Provide the [X, Y] coordinate of the cell's center where the given text is located.  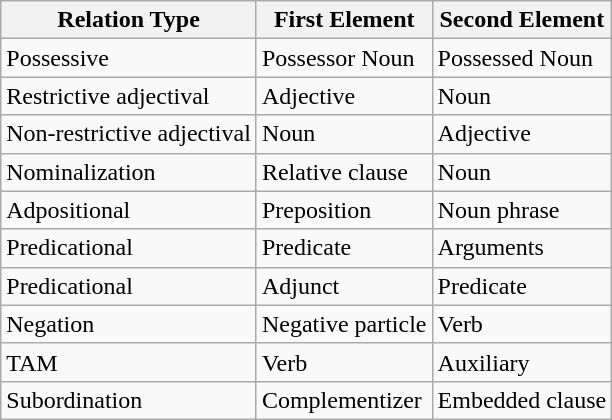
TAM [129, 362]
Preposition [344, 210]
Possessive [129, 58]
Non-restrictive adjectival [129, 134]
Negation [129, 324]
Embedded clause [522, 400]
Arguments [522, 248]
Relation Type [129, 20]
Auxiliary [522, 362]
Possessed Noun [522, 58]
Nominalization [129, 172]
Adpositional [129, 210]
Adjunct [344, 286]
Subordination [129, 400]
Second Element [522, 20]
Negative particle [344, 324]
Restrictive adjectival [129, 96]
Noun phrase [522, 210]
Relative clause [344, 172]
First Element [344, 20]
Possessor Noun [344, 58]
Complementizer [344, 400]
